From the cell containing the given text, extract its center point as (X, Y) coordinate. 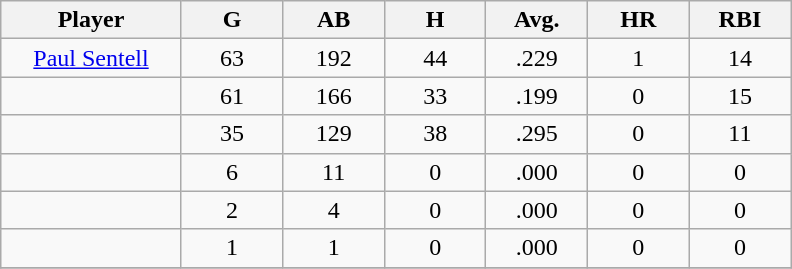
Paul Sentell (92, 58)
.295 (537, 134)
63 (232, 58)
G (232, 20)
2 (232, 210)
Avg. (537, 20)
.199 (537, 96)
4 (334, 210)
129 (334, 134)
14 (740, 58)
192 (334, 58)
33 (435, 96)
RBI (740, 20)
.229 (537, 58)
HR (639, 20)
Player (92, 20)
166 (334, 96)
H (435, 20)
38 (435, 134)
AB (334, 20)
44 (435, 58)
35 (232, 134)
6 (232, 172)
15 (740, 96)
61 (232, 96)
